Search for the cell housing the specified text and yield its [x, y] center coordinate. 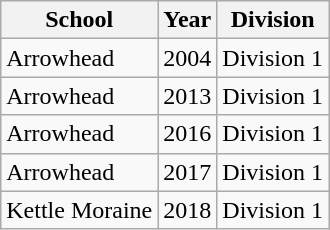
2004 [188, 58]
Year [188, 20]
2018 [188, 210]
School [80, 20]
2017 [188, 172]
Division [273, 20]
2016 [188, 134]
2013 [188, 96]
Kettle Moraine [80, 210]
